Find where the given text appears and provide that cell's center as [x, y] coordinate. 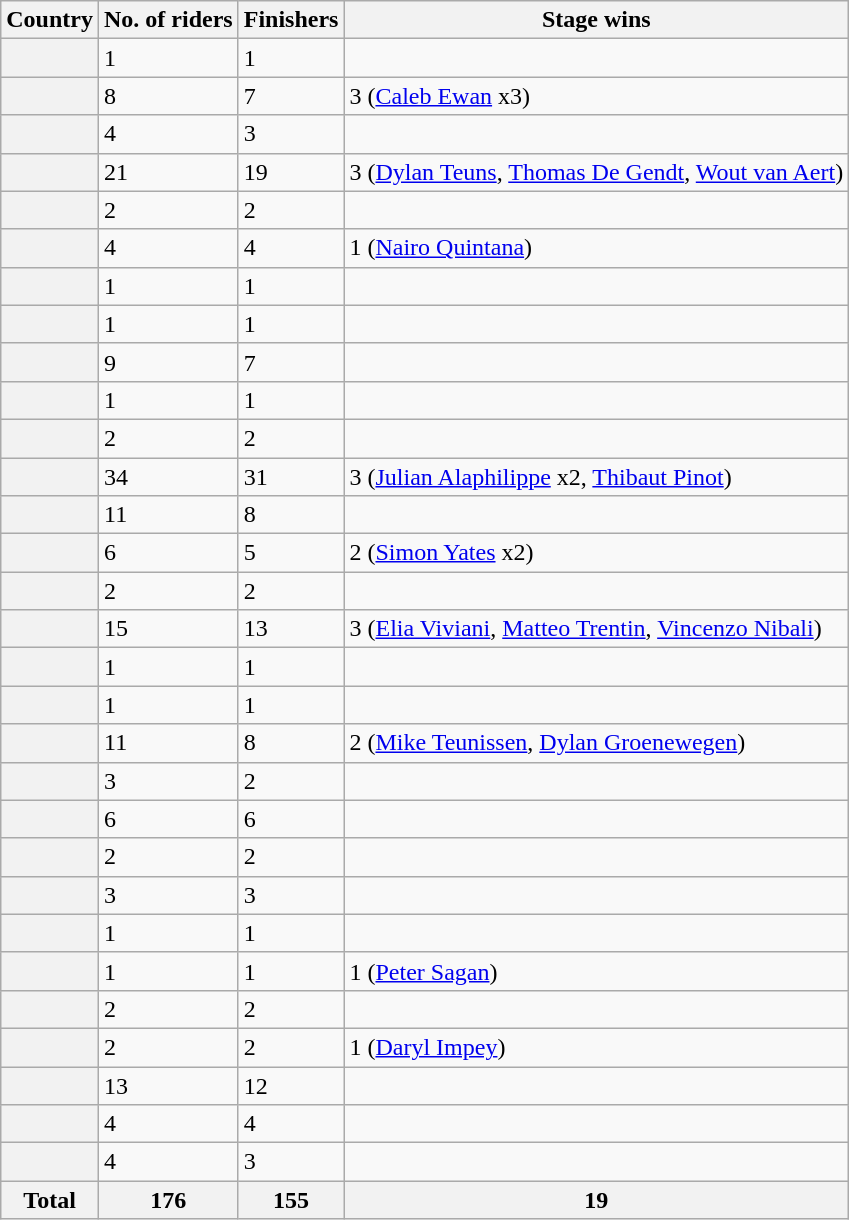
21 [168, 172]
Finishers [291, 20]
9 [168, 362]
34 [168, 477]
Stage wins [596, 20]
15 [168, 629]
155 [291, 1200]
1 (Daryl Impey) [596, 1047]
5 [291, 553]
2 (Mike Teunissen, Dylan Groenewegen) [596, 743]
3 (Caleb Ewan x3) [596, 96]
12 [291, 1085]
3 (Dylan Teuns, Thomas De Gendt, Wout van Aert) [596, 172]
Country [50, 20]
3 (Elia Viviani, Matteo Trentin, Vincenzo Nibali) [596, 629]
1 (Peter Sagan) [596, 971]
3 (Julian Alaphilippe x2, Thibaut Pinot) [596, 477]
31 [291, 477]
1 (Nairo Quintana) [596, 248]
176 [168, 1200]
No. of riders [168, 20]
2 (Simon Yates x2) [596, 553]
Total [50, 1200]
